Detect which cell encompasses the target text, then output its [X, Y] center coordinate. 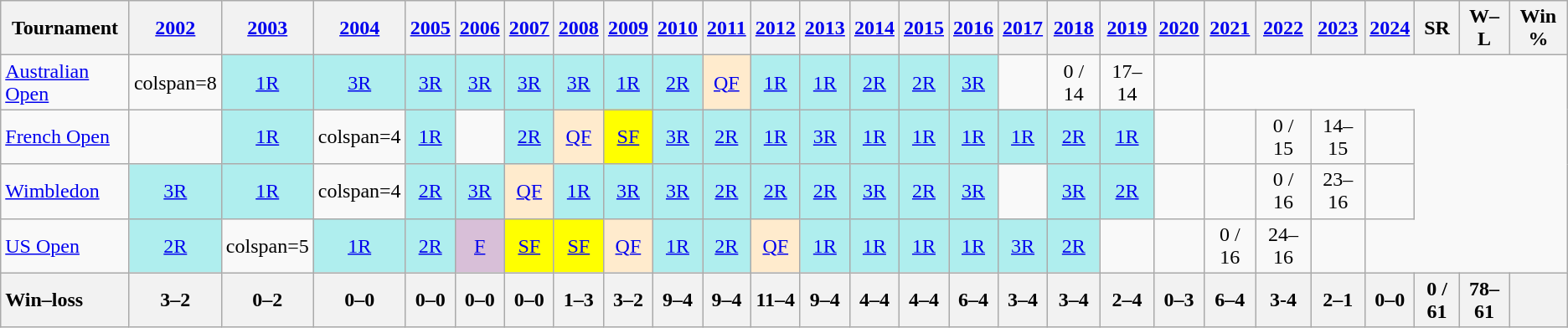
F [479, 246]
23–16 [1338, 191]
2006 [479, 28]
2010 [677, 28]
colspan=5 [267, 246]
2013 [824, 28]
2008 [578, 28]
Australian Open [65, 82]
0–2 [267, 300]
2004 [359, 28]
78–61 [1484, 300]
24–16 [1283, 246]
US Open [65, 246]
2003 [267, 28]
Win–loss [65, 300]
11–4 [776, 300]
17–14 [1127, 82]
2017 [1024, 28]
1–3 [578, 300]
2022 [1283, 28]
2021 [1230, 28]
2024 [1390, 28]
0 / 61 [1437, 300]
2007 [529, 28]
SR [1437, 28]
2019 [1127, 28]
2023 [1338, 28]
0 / 14 [1074, 82]
2011 [726, 28]
2–1 [1338, 300]
2016 [973, 28]
2005 [431, 28]
W–L [1484, 28]
2002 [175, 28]
Wimbledon [65, 191]
Win % [1539, 28]
French Open [65, 137]
2015 [923, 28]
2014 [874, 28]
colspan=8 [175, 82]
3-4 [1283, 300]
2018 [1074, 28]
2012 [776, 28]
Tournament [65, 28]
14–15 [1338, 137]
2–4 [1127, 300]
0–3 [1179, 300]
2020 [1179, 28]
2009 [628, 28]
0 / 15 [1283, 137]
